For the text-containing cell, return its midpoint in (X, Y) coordinate format. 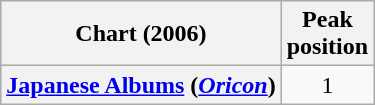
Peakposition (327, 34)
Japanese Albums (Oricon) (141, 85)
1 (327, 85)
Chart (2006) (141, 34)
